Determine the [x, y] coordinate at the center of the cell enclosing the given text.  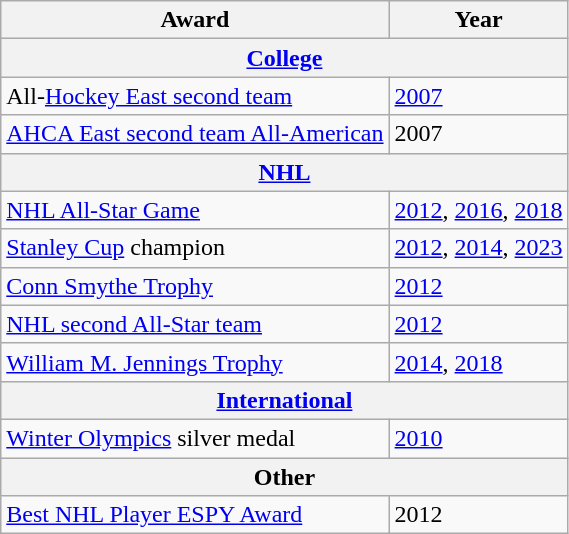
2012, 2016, 2018 [478, 210]
2014, 2018 [478, 362]
NHL All-Star Game [195, 210]
All-Hockey East second team [195, 96]
Stanley Cup champion [195, 248]
2010 [478, 438]
AHCA East second team All-American [195, 134]
2012, 2014, 2023 [478, 248]
NHL second All-Star team [195, 324]
Other [284, 477]
College [284, 58]
Winter Olympics silver medal [195, 438]
Year [478, 20]
International [284, 400]
William M. Jennings Trophy [195, 362]
Best NHL Player ESPY Award [195, 515]
Conn Smythe Trophy [195, 286]
NHL [284, 172]
Award [195, 20]
